Capture the cell that displays the provided text and extract its [x, y] central coordinate. 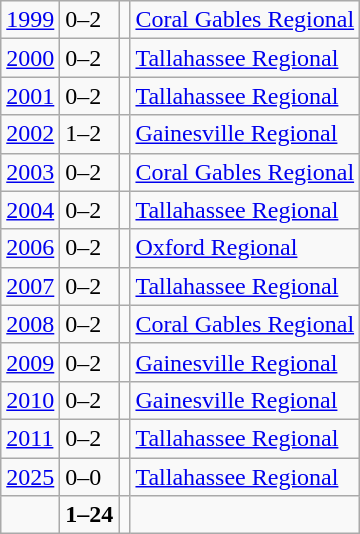
2006 [30, 248]
2007 [30, 286]
2002 [30, 134]
1–2 [90, 134]
2003 [30, 172]
1–24 [90, 515]
2025 [30, 477]
2008 [30, 324]
2009 [30, 362]
Oxford Regional [245, 248]
2001 [30, 96]
2004 [30, 210]
1999 [30, 20]
0–0 [90, 477]
2011 [30, 438]
2000 [30, 58]
2010 [30, 400]
